Output the (x, y) coordinate of the center of the cell containing the given text.  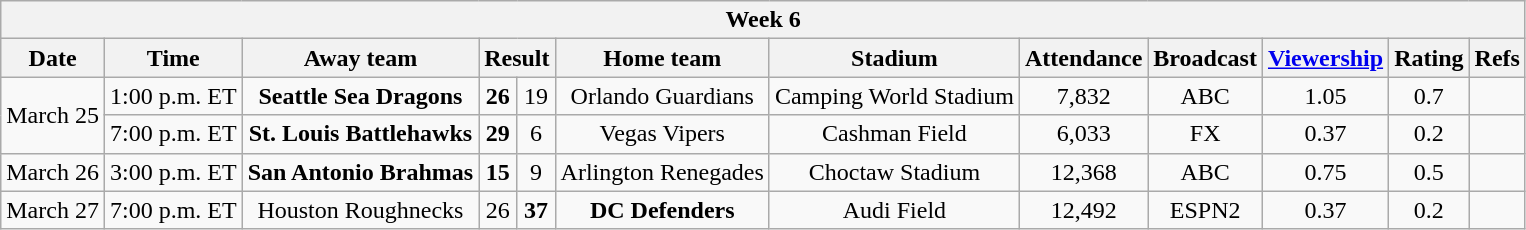
0.75 (1325, 172)
Arlington Renegades (662, 172)
Stadium (894, 58)
Broadcast (1206, 58)
Date (53, 58)
March 27 (53, 210)
Viewership (1325, 58)
Cashman Field (894, 134)
San Antonio Brahmas (360, 172)
March 26 (53, 172)
29 (498, 134)
6,033 (1083, 134)
Audi Field (894, 210)
Time (173, 58)
Choctaw Stadium (894, 172)
37 (536, 210)
12,492 (1083, 210)
0.5 (1429, 172)
Orlando Guardians (662, 96)
Seattle Sea Dragons (360, 96)
Rating (1429, 58)
0.7 (1429, 96)
Vegas Vipers (662, 134)
March 25 (53, 115)
Camping World Stadium (894, 96)
Away team (360, 58)
Home team (662, 58)
Refs (1497, 58)
9 (536, 172)
3:00 p.m. ET (173, 172)
7,832 (1083, 96)
6 (536, 134)
St. Louis Battlehawks (360, 134)
12,368 (1083, 172)
Houston Roughnecks (360, 210)
DC Defenders (662, 210)
Result (517, 58)
19 (536, 96)
1.05 (1325, 96)
ESPN2 (1206, 210)
Week 6 (764, 20)
15 (498, 172)
Attendance (1083, 58)
FX (1206, 134)
1:00 p.m. ET (173, 96)
